For the text-containing cell, return its midpoint in (X, Y) coordinate format. 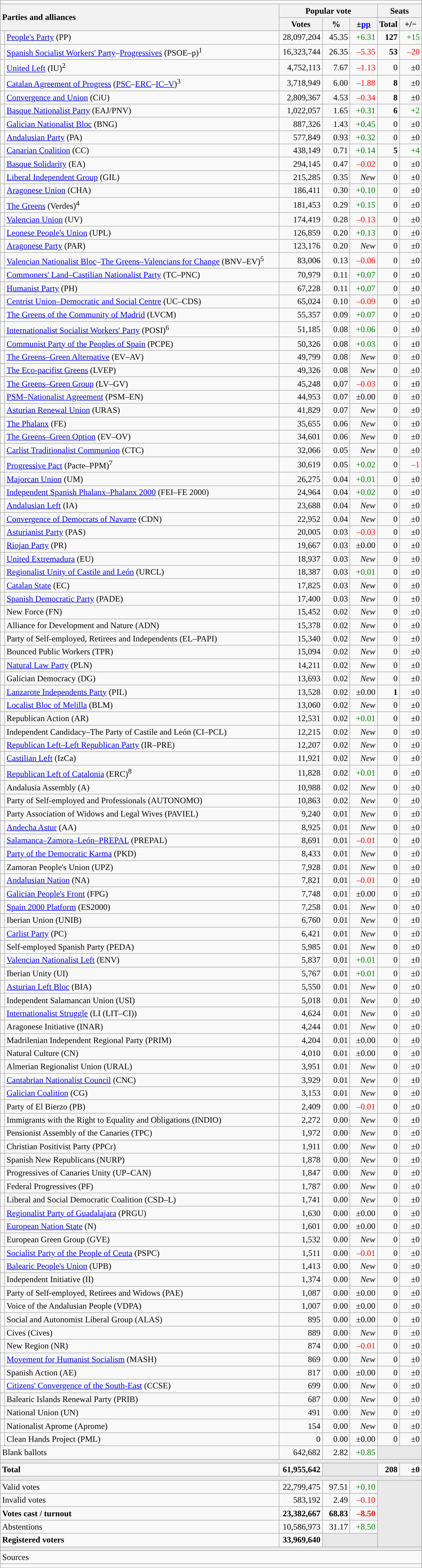
Natural Law Party (PLN) (142, 665)
–0.10 (363, 1500)
Regionalist Unity of Castile and León (URCL) (142, 572)
Valid votes (140, 1487)
Asturian Left Bloc (BIA) (142, 987)
Balearic People's Union (UPB) (142, 1266)
Party of El Bierzo (PB) (142, 1107)
16,323,744 (301, 52)
1,911 (301, 1146)
–0.06 (363, 261)
10,586,973 (301, 1527)
887,326 (301, 124)
+8.50 (363, 1527)
Andalusian Left (IA) (142, 506)
19,667 (301, 546)
The Greens of the Community of Madrid (LVCM) (142, 315)
3,153 (301, 1093)
+0.85 (363, 1452)
Voice of the Andalusian People (VDPA) (142, 1306)
215,285 (301, 177)
0.47 (336, 164)
18,387 (301, 572)
895 (301, 1319)
Republican Left of Catalonia (ERC)8 (142, 773)
Republican Action (AR) (142, 719)
Self-employed Spanish Party (PEDA) (142, 947)
+0.14 (363, 151)
17,400 (301, 599)
1,741 (301, 1200)
30,619 (301, 465)
+0.32 (363, 137)
Galician People's Front (FPG) (142, 894)
+/− (411, 24)
Humanist Party (PH) (142, 288)
Federal Progressives (PF) (142, 1186)
Party of the Democratic Karma (PKD) (142, 854)
Galician Democracy (DG) (142, 678)
Independent Candidacy–The Party of Castile and León (CI–PCL) (142, 732)
13,060 (301, 705)
4,624 (301, 1013)
2,409 (301, 1107)
3,951 (301, 1067)
Basque Solidarity (EA) (142, 164)
491 (301, 1412)
Salamanca–Zamora–León–PREPAL (PREPAL) (142, 841)
PSM–Nationalist Agreement (PSM–EN) (142, 397)
1,087 (301, 1293)
Castilian Left (IzCa) (142, 758)
61,955,642 (301, 1470)
Socialist Party of the People of Ceuta (PSPC) (142, 1253)
Spanish Democratic Party (PADE) (142, 599)
20,005 (301, 532)
Almerian Regionalist Union (URAL) (142, 1067)
0.71 (336, 151)
Valencian Nationalist Left (ENV) (142, 960)
Canarian Coalition (CC) (142, 151)
–0.09 (363, 302)
Spanish New Republicans (NURP) (142, 1160)
53 (388, 52)
8,925 (301, 827)
Cives (Cives) (142, 1333)
Localist Bloc of Melilla (BLM) (142, 705)
24,964 (301, 492)
8,691 (301, 841)
Clean Hands Project (PML) (142, 1439)
+0.03 (363, 344)
Basque Nationalist Party (EAJ/PNV) (142, 111)
–0.13 (363, 220)
13,528 (301, 692)
1.43 (336, 124)
8,433 (301, 854)
874 (301, 1346)
Majorcan Union (UM) (142, 479)
1,374 (301, 1280)
Abstentions (140, 1527)
15,340 (301, 639)
83,006 (301, 261)
Pensionist Assembly of the Canaries (TPC) (142, 1133)
Registered voters (140, 1540)
1,511 (301, 1253)
889 (301, 1333)
126,859 (301, 233)
Progressives of Canaries Unity (UP–CAN) (142, 1173)
6,421 (301, 934)
Asturian Renewal Union (URAS) (142, 410)
51,185 (301, 329)
Balearic Islands Renewal Party (PRIB) (142, 1399)
Social and Autonomist Liberal Group (ALAS) (142, 1319)
687 (301, 1399)
0.13 (336, 261)
+0.31 (363, 111)
33,969,640 (301, 1540)
Iberian Unity (UI) (142, 973)
7,928 (301, 867)
13,693 (301, 678)
–1.13 (363, 68)
Spain 2000 Platform (ES2000) (142, 907)
+0.13 (363, 233)
Commoners' Land–Castilian Nationalist Party (TC–PNC) (142, 275)
14,211 (301, 665)
Natural Culture (CN) (142, 1053)
7.67 (336, 68)
10,988 (301, 787)
577,849 (301, 137)
–1.88 (363, 83)
Andalusian Party (PA) (142, 137)
12,531 (301, 719)
New Region (NR) (142, 1346)
Independent Initiative (II) (142, 1280)
Andecha Astur (AA) (142, 827)
Zamoran People's Union (UPZ) (142, 867)
70,979 (301, 275)
Carlist Party (PC) (142, 934)
45.35 (336, 37)
18,937 (301, 559)
22,799,475 (301, 1487)
United Left (IU)2 (142, 68)
The Eco-pacifist Greens (LVEP) (142, 370)
0.10 (336, 302)
26.35 (336, 52)
2,809,367 (301, 98)
97.51 (336, 1487)
–1 (411, 465)
1.65 (336, 111)
68.83 (336, 1513)
Blank ballots (140, 1452)
Spanish Socialist Workers' Party–Progressives (PSOE–p)1 (142, 52)
Popular vote (328, 11)
186,411 (301, 190)
1,630 (301, 1213)
Parties and alliances (140, 17)
Centrist Union–Democratic and Social Centre (UC–CDS) (142, 302)
+0.45 (363, 124)
5,985 (301, 947)
45,248 (301, 383)
1 (388, 692)
Cantabrian Nationalist Council (CNC) (142, 1080)
+4 (411, 151)
Madrilenian Independent Regional Party (PRIM) (142, 1040)
Internationalist Socialist Workers' Party (POSI)6 (142, 329)
0.28 (336, 220)
Aragonese Initiative (INAR) (142, 1027)
The Greens–Green Alternative (EV–AV) (142, 357)
+15 (411, 37)
10,863 (301, 800)
European Nation State (N) (142, 1226)
41,829 (301, 410)
The Greens–Green Group (LV–GV) (142, 383)
Aragonese Union (CHA) (142, 190)
Internationalist Struggle (LI (LIT–CI)) (142, 1013)
2,272 (301, 1120)
15,452 (301, 612)
Movement for Humanist Socialism (MASH) (142, 1359)
Leonese People's Union (UPL) (142, 233)
1,413 (301, 1266)
Votes cast / turnout (140, 1513)
154 (301, 1426)
People's Party (PP) (142, 37)
–20 (411, 52)
1,878 (301, 1160)
Party Association of Widows and Legal Wives (PAVIEL) (142, 814)
17,825 (301, 585)
4,204 (301, 1040)
3,929 (301, 1080)
0.09 (336, 315)
49,799 (301, 357)
Regionalist Party of Guadalajara (PRGU) (142, 1213)
44,953 (301, 397)
67,228 (301, 288)
Valencian Union (UV) (142, 220)
4.53 (336, 98)
31.17 (336, 1527)
5 (388, 151)
34,601 (301, 437)
6,760 (301, 920)
4,244 (301, 1027)
Seats (400, 11)
Immigrants with the Right to Equality and Obligations (INDIO) (142, 1120)
50,326 (301, 344)
1,007 (301, 1306)
Party of Self-employed, Retirees and Widows (PAE) (142, 1293)
15,094 (301, 652)
Independent Spanish Phalanx–Phalanx 2000 (FEI–FE 2000) (142, 492)
7,258 (301, 907)
5,018 (301, 1000)
Asturianist Party (PAS) (142, 532)
2.49 (336, 1500)
28,097,204 (301, 37)
699 (301, 1386)
32,066 (301, 450)
22,952 (301, 519)
123,176 (301, 246)
208 (388, 1470)
+0.15 (363, 205)
Bounced Public Workers (TPR) (142, 652)
Iberian Union (UNIB) (142, 920)
Liberal Independent Group (GIL) (142, 177)
2.82 (336, 1452)
Valencian Nationalist Bloc–The Greens–Valencians for Change (BNV–EV)5 (142, 261)
New Force (FN) (142, 612)
1,601 (301, 1226)
Spanish Action (AE) (142, 1373)
817 (301, 1373)
583,192 (301, 1500)
Liberal and Social Democratic Coalition (CSD–L) (142, 1200)
Carlist Traditionalist Communion (CTC) (142, 450)
4,010 (301, 1053)
+6.31 (363, 37)
4,752,113 (301, 68)
Catalan Agreement of Progress (PSC–ERC–IC–V)3 (142, 83)
Catalan State (EC) (142, 585)
Riojan Party (PR) (142, 546)
9,240 (301, 814)
642,682 (301, 1452)
–0.34 (363, 98)
% (336, 24)
12,207 (301, 745)
Aragonese Party (PAR) (142, 246)
Andalusian Nation (NA) (142, 880)
Citizens' Convergence of the South-East (CCSE) (142, 1386)
1,847 (301, 1173)
Andalusia Assembly (A) (142, 787)
The Greens (Verdes)4 (142, 205)
Galician Coalition (CG) (142, 1093)
Party of Self-employed, Retirees and Independents (EL–PAPI) (142, 639)
United Extremadura (EU) (142, 559)
The Greens–Green Option (EV–OV) (142, 437)
Party of Self-employed and Professionals (AUTONOMO) (142, 800)
Christian Positivist Party (PPCr) (142, 1146)
5,550 (301, 987)
Communist Party of the Peoples of Spain (PCPE) (142, 344)
11,828 (301, 773)
Progressive Pact (Pacte–PPM)7 (142, 465)
7,821 (301, 880)
294,145 (301, 164)
3,718,949 (301, 83)
23,382,667 (301, 1513)
1,532 (301, 1239)
Nationalist Aprome (Aprome) (142, 1426)
5,767 (301, 973)
National Union (UN) (142, 1412)
Republican Left–Left Republican Party (IR–PRE) (142, 745)
Galician Nationalist Bloc (BNG) (142, 124)
Independent Salamancan Union (USI) (142, 1000)
0.93 (336, 137)
15,378 (301, 625)
6 (388, 111)
49,326 (301, 370)
0.30 (336, 190)
7,748 (301, 894)
438,149 (301, 151)
+2 (411, 111)
Alliance for Development and Nature (ADN) (142, 625)
±pp (363, 24)
23,688 (301, 506)
127 (388, 37)
1,022,057 (301, 111)
Invalid votes (140, 1500)
5,837 (301, 960)
0.29 (336, 205)
The Phalanx (FE) (142, 424)
–8.50 (363, 1513)
181,453 (301, 205)
Convergence of Democrats of Navarre (CDN) (142, 519)
Convergence and Union (CiU) (142, 98)
Votes (301, 24)
869 (301, 1359)
174,419 (301, 220)
Sources (211, 1557)
35,655 (301, 424)
65,024 (301, 302)
Lanzarote Independents Party (PIL) (142, 692)
–5.35 (363, 52)
–0.02 (363, 164)
+0.06 (363, 329)
1,787 (301, 1186)
1,972 (301, 1133)
26,275 (301, 479)
12,215 (301, 732)
European Green Group (GVE) (142, 1239)
0.35 (336, 177)
6.00 (336, 83)
11,921 (301, 758)
55,357 (301, 315)
